Extract the [x, y] coordinate from the center of the cell holding the provided text.  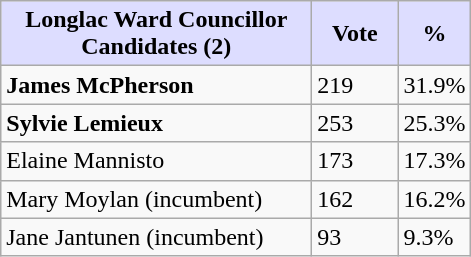
17.3% [434, 161]
162 [355, 199]
16.2% [434, 199]
25.3% [434, 123]
% [434, 34]
James McPherson [156, 85]
9.3% [434, 237]
Sylvie Lemieux [156, 123]
Jane Jantunen (incumbent) [156, 237]
253 [355, 123]
Vote [355, 34]
Elaine Mannisto [156, 161]
93 [355, 237]
31.9% [434, 85]
173 [355, 161]
Mary Moylan (incumbent) [156, 199]
219 [355, 85]
Longlac Ward Councillor Candidates (2) [156, 34]
